Extract the (X, Y) coordinate from the center of the cell holding the provided text.  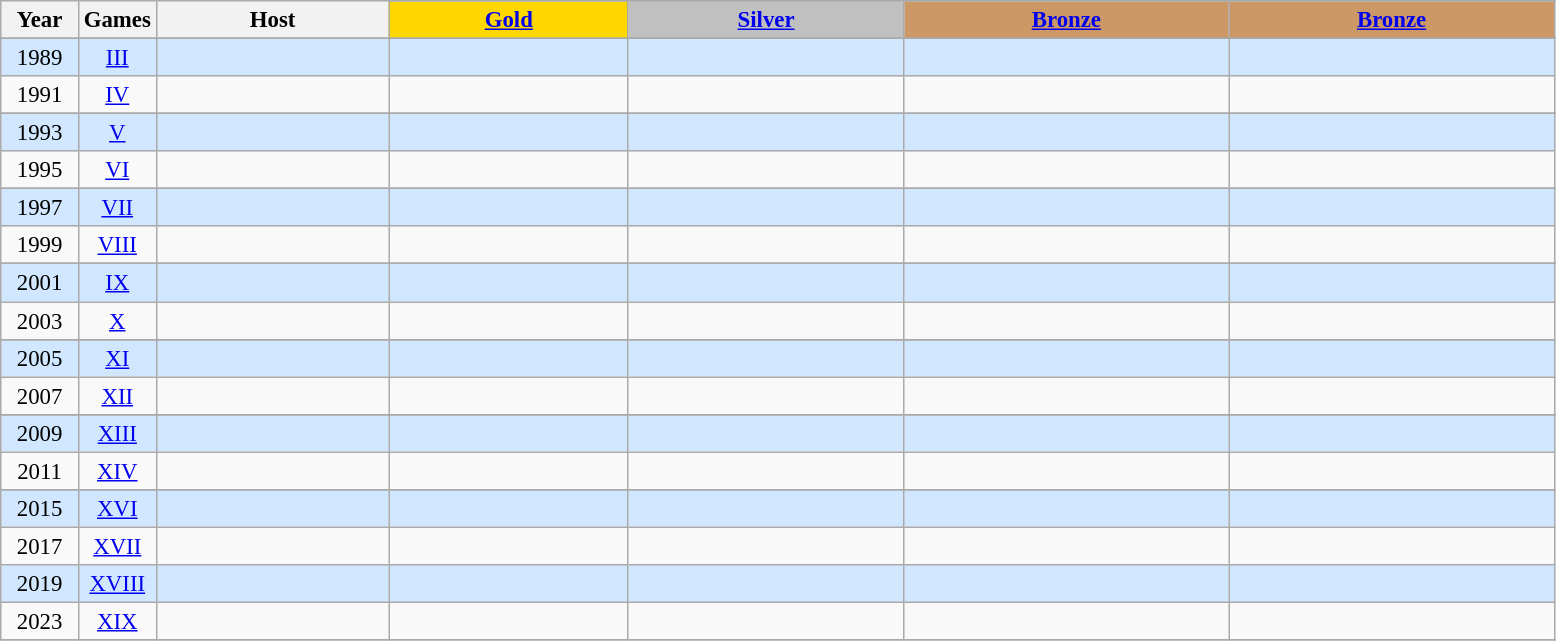
III (117, 58)
2009 (40, 433)
IX (117, 283)
Host (272, 20)
2023 (40, 621)
Year (40, 20)
XVI (117, 509)
2011 (40, 471)
1993 (40, 133)
1995 (40, 170)
XI (117, 358)
2003 (40, 321)
VII (117, 208)
Gold (508, 20)
Games (117, 20)
XVIII (117, 584)
X (117, 321)
XIII (117, 433)
2019 (40, 584)
XII (117, 396)
V (117, 133)
Silver (766, 20)
XIX (117, 621)
2007 (40, 396)
1997 (40, 208)
2015 (40, 509)
2017 (40, 546)
XVII (117, 546)
VIII (117, 245)
XIV (117, 471)
2005 (40, 358)
1999 (40, 245)
VI (117, 170)
2001 (40, 283)
IV (117, 95)
1991 (40, 95)
1989 (40, 58)
